Extract the [x, y] coordinate from the center of the cell holding the provided text.  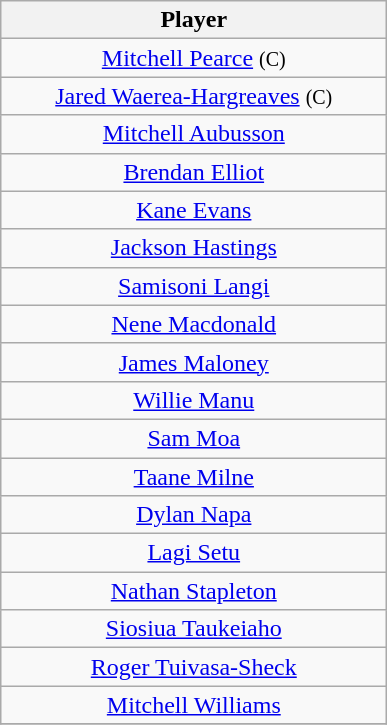
Kane Evans [194, 210]
Dylan Napa [194, 515]
Jackson Hastings [194, 248]
James Maloney [194, 362]
Roger Tuivasa-Sheck [194, 667]
Nene Macdonald [194, 324]
Lagi Setu [194, 553]
Sam Moa [194, 438]
Mitchell Pearce (C) [194, 58]
Player [194, 20]
Nathan Stapleton [194, 591]
Mitchell Aubusson [194, 134]
Brendan Elliot [194, 172]
Siosiua Taukeiaho [194, 629]
Mitchell Williams [194, 705]
Taane Milne [194, 477]
Jared Waerea-Hargreaves (C) [194, 96]
Samisoni Langi [194, 286]
Willie Manu [194, 400]
